Pinpoint the cell where the given text exists, returning its [x, y] midpoint coordinate. 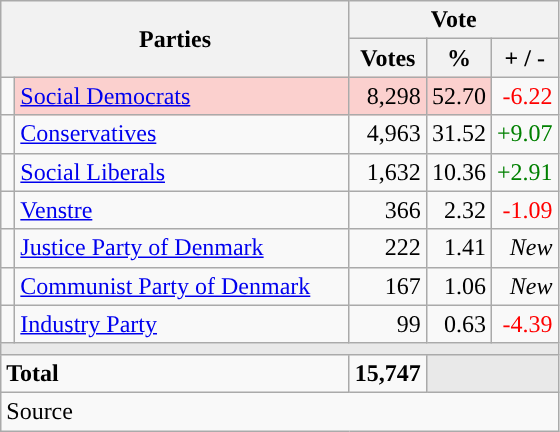
0.63 [458, 324]
Conservatives [182, 134]
8,298 [388, 96]
-1.09 [524, 210]
Industry Party [182, 324]
Parties [176, 39]
Source [280, 411]
Venstre [182, 210]
167 [388, 286]
1.06 [458, 286]
Vote [454, 20]
52.70 [458, 96]
+2.91 [524, 172]
Social Democrats [182, 96]
Total [176, 373]
-4.39 [524, 324]
1.41 [458, 248]
Social Liberals [182, 172]
2.32 [458, 210]
4,963 [388, 134]
% [458, 58]
+ / - [524, 58]
10.36 [458, 172]
Votes [388, 58]
-6.22 [524, 96]
15,747 [388, 373]
31.52 [458, 134]
Communist Party of Denmark [182, 286]
99 [388, 324]
Justice Party of Denmark [182, 248]
1,632 [388, 172]
366 [388, 210]
222 [388, 248]
+9.07 [524, 134]
